Detect which cell encompasses the target text, then output its (X, Y) center coordinate. 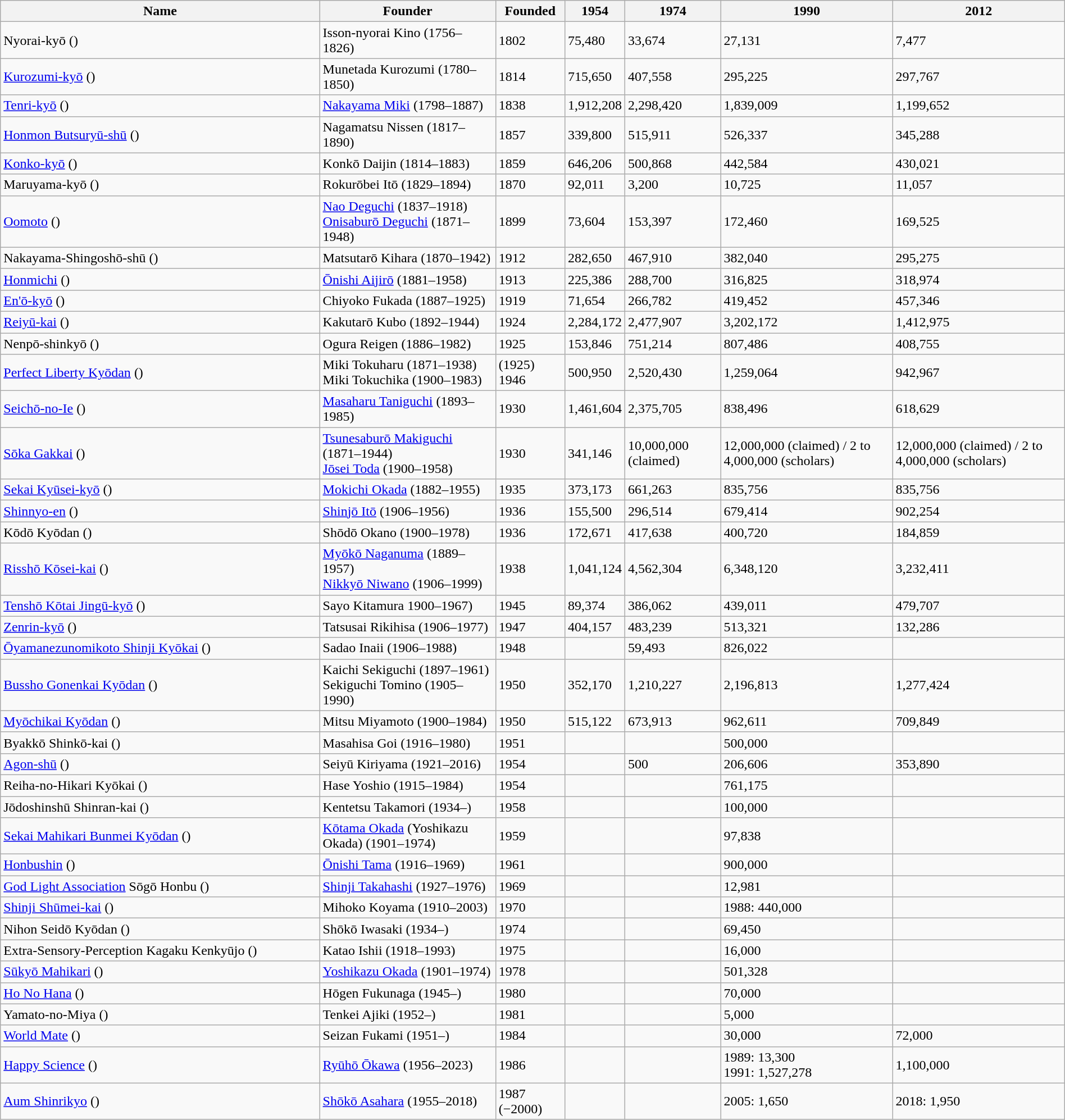
155,500 (594, 511)
Reiyū-kai () (160, 322)
En'ō-kyō () (160, 301)
2012 (978, 11)
1975 (530, 950)
1989: 13,3001991: 1,527,278 (807, 1065)
172,460 (807, 221)
500,950 (594, 373)
1938 (530, 569)
Aum Shinrikyo () (160, 1101)
2,375,705 (673, 409)
Nenpō-shinkyō () (160, 343)
Shōdō Okano (1900–1978) (408, 532)
Shinji Takahashi (1927–1976) (408, 886)
1,912,208 (594, 106)
282,650 (594, 258)
295,275 (978, 258)
1988: 440,000 (807, 908)
Zenrin-kyō () (160, 627)
404,157 (594, 627)
483,239 (673, 627)
Founder (408, 11)
Founded (530, 11)
679,414 (807, 511)
1814 (530, 76)
1,259,064 (807, 373)
1948 (530, 648)
1802 (530, 40)
Shinnyo-en () (160, 511)
33,674 (673, 40)
386,062 (673, 605)
Honmon Butsuryū-shū () (160, 135)
1947 (530, 627)
Ōnishi Aijirō (1881–1958) (408, 279)
339,800 (594, 135)
902,254 (978, 511)
Kentetsu Takamori (1934–) (408, 807)
Risshō Kōsei-kai () (160, 569)
1,461,604 (594, 409)
Rokurōbei Itō (1829–1894) (408, 185)
Hōgen Fukunaga (1945–) (408, 993)
1981 (530, 1014)
75,480 (594, 40)
1925 (530, 343)
206,606 (807, 764)
2018: 1,950 (978, 1101)
5,000 (807, 1014)
Masahisa Goi (1916–1980) (408, 743)
Happy Science () (160, 1065)
Chiyoko Fukada (1887–1925) (408, 301)
Nagamatsu Nissen (1817–1890) (408, 135)
World Mate () (160, 1036)
Nao Deguchi (1837–1918)Onisaburō Deguchi (1871–1948) (408, 221)
Konkō Daijin (1814–1883) (408, 163)
838,496 (807, 409)
89,374 (594, 605)
Mokichi Okada (1882–1955) (408, 490)
Kōdō Kyōdan () (160, 532)
Kakutarō Kubo (1892–1944) (408, 322)
1870 (530, 185)
Maruyama-kyō () (160, 185)
73,604 (594, 221)
1,412,975 (978, 322)
417,638 (673, 532)
400,720 (807, 532)
153,397 (673, 221)
1924 (530, 322)
Ryūhō Ōkawa (1956–2023) (408, 1065)
Kaichi Sekiguchi (1897–1961)Sekiguchi Tomino (1905–1990) (408, 685)
Myōkō Naganuma (1889–1957)Nikkyō Niwano (1906–1999) (408, 569)
1945 (530, 605)
479,707 (978, 605)
1984 (530, 1036)
Shinjō Itō (1906–1956) (408, 511)
Mihoko Koyama (1910–2003) (408, 908)
646,206 (594, 163)
100,000 (807, 807)
Sūkyō Mahikari () (160, 972)
Matsutarō Kihara (1870–1942) (408, 258)
1859 (530, 163)
92,011 (594, 185)
1970 (530, 908)
Nihon Seidō Kyōdan () (160, 929)
Katao Ishii (1918–1993) (408, 950)
Tsunesaburō Makiguchi (1871–1944)Jōsei Toda (1900–1958) (408, 453)
184,859 (978, 532)
10,725 (807, 185)
Extra-Sensory-Perception Kagaku Kenkyūjo () (160, 950)
467,910 (673, 258)
Mitsu Miyamoto (1900–1984) (408, 721)
Miki Tokuharu (1871–1938)Miki Tokuchika (1900–1983) (408, 373)
1959 (530, 836)
500 (673, 764)
1969 (530, 886)
Yoshikazu Okada (1901–1974) (408, 972)
Konko-kyō () (160, 163)
3,232,411 (978, 569)
Kurozumi-kyō () (160, 76)
Ōnishi Tama (1916–1969) (408, 865)
751,214 (673, 343)
1913 (530, 279)
169,525 (978, 221)
1958 (530, 807)
(1925)1946 (530, 373)
Shōkō Iwasaki (1934–) (408, 929)
71,654 (594, 301)
Oomoto () (160, 221)
Sadao Inaii (1906–1988) (408, 648)
457,346 (978, 301)
430,021 (978, 163)
3,200 (673, 185)
2,520,430 (673, 373)
Ōyamanezunomikoto Shinji Kyōkai () (160, 648)
7,477 (978, 40)
501,328 (807, 972)
1961 (530, 865)
Name (160, 11)
Sekai Mahikari Bunmei Kyōdan () (160, 836)
Bussho Gonenkai Kyōdan () (160, 685)
353,890 (978, 764)
Hase Yoshio (1915–1984) (408, 785)
442,584 (807, 163)
59,493 (673, 648)
Myōchikai Kyōdan () (160, 721)
1990 (807, 11)
1,100,000 (978, 1065)
2,477,907 (673, 322)
1978 (530, 972)
Byakkō Shinkō-kai () (160, 743)
1838 (530, 106)
709,849 (978, 721)
515,911 (673, 135)
Reiha-no-Hikari Kyōkai () (160, 785)
1899 (530, 221)
408,755 (978, 343)
72,000 (978, 1036)
27,131 (807, 40)
1980 (530, 993)
526,337 (807, 135)
Munetada Kurozumi (1780–1850) (408, 76)
Sekai Kyūsei-kyō () (160, 490)
6,348,120 (807, 569)
Tenshō Kōtai Jingū-kyō () (160, 605)
1,041,124 (594, 569)
900,000 (807, 865)
341,146 (594, 453)
2,284,172 (594, 322)
515,122 (594, 721)
Sayo Kitamura 1900–1967) (408, 605)
1951 (530, 743)
345,288 (978, 135)
962,611 (807, 721)
1,210,227 (673, 685)
1,277,424 (978, 685)
Jōdoshinshū Shinran-kai () (160, 807)
673,913 (673, 721)
1,839,009 (807, 106)
Honbushin () (160, 865)
Kōtama Okada (Yoshikazu Okada) (1901–1974) (408, 836)
295,225 (807, 76)
30,000 (807, 1036)
153,846 (594, 343)
407,558 (673, 76)
288,700 (673, 279)
661,263 (673, 490)
Masaharu Taniguchi (1893–1985) (408, 409)
715,650 (594, 76)
2,298,420 (673, 106)
12,981 (807, 886)
16,000 (807, 950)
Seichō-no-Ie () (160, 409)
1986 (530, 1065)
132,286 (978, 627)
Perfect Liberty Kyōdan () (160, 373)
2,196,813 (807, 685)
1857 (530, 135)
Ogura Reigen (1886–1982) (408, 343)
11,057 (978, 185)
Nakayama-Shingoshō-shū () (160, 258)
618,629 (978, 409)
10,000,000 (claimed) (673, 453)
Agon-shū () (160, 764)
Ho No Hana () (160, 993)
69,450 (807, 929)
3,202,172 (807, 322)
Honmichi () (160, 279)
373,173 (594, 490)
382,040 (807, 258)
1919 (530, 301)
266,782 (673, 301)
807,486 (807, 343)
Seiyū Kiriyama (1921–2016) (408, 764)
Yamato-no-Miya () (160, 1014)
4,562,304 (673, 569)
97,838 (807, 836)
Tenkei Ajiki (1952–) (408, 1014)
2005: 1,650 (807, 1101)
297,767 (978, 76)
761,175 (807, 785)
225,386 (594, 279)
Nyorai-kyō () (160, 40)
172,671 (594, 532)
352,170 (594, 685)
1912 (530, 258)
419,452 (807, 301)
Sōka Gakkai () (160, 453)
70,000 (807, 993)
439,011 (807, 605)
826,022 (807, 648)
Tenri-kyō () (160, 106)
296,514 (673, 511)
Isson-nyorai Kino (1756–1826) (408, 40)
1987 (−2000) (530, 1101)
513,321 (807, 627)
Seizan Fukami (1951–) (408, 1036)
Shōkō Asahara (1955–2018) (408, 1101)
942,967 (978, 373)
500,000 (807, 743)
Tatsusai Rikihisa (1906–1977) (408, 627)
Shinji Shūmei-kai () (160, 908)
Nakayama Miki (1798–1887) (408, 106)
1935 (530, 490)
God Light Association Sōgō Honbu () (160, 886)
500,868 (673, 163)
1,199,652 (978, 106)
318,974 (978, 279)
316,825 (807, 279)
